Output the [X, Y] coordinate of the center of the cell containing the given text.  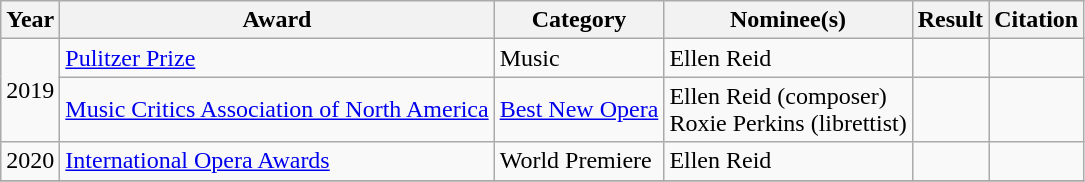
Best New Opera [579, 110]
World Premiere [579, 161]
Music [579, 58]
Pulitzer Prize [277, 58]
Category [579, 20]
Citation [1036, 20]
2019 [30, 90]
Nominee(s) [788, 20]
Award [277, 20]
Result [950, 20]
Year [30, 20]
Ellen Reid (composer)Roxie Perkins (librettist) [788, 110]
Music Critics Association of North America [277, 110]
2020 [30, 161]
International Opera Awards [277, 161]
